Pinpoint the cell where the given text exists, returning its (x, y) midpoint coordinate. 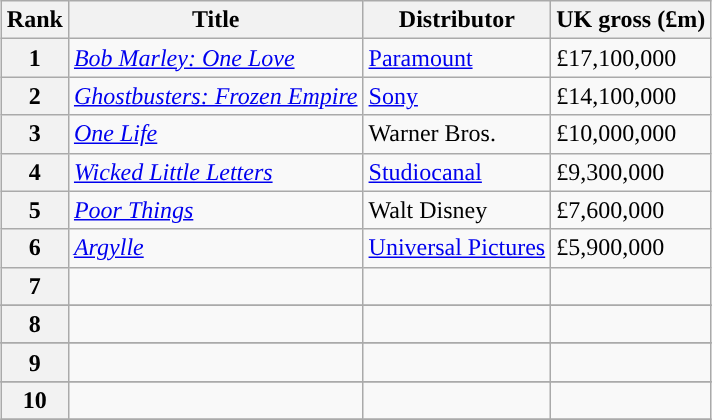
Universal Pictures (457, 248)
£17,100,000 (631, 58)
Title (216, 20)
8 (34, 324)
£7,600,000 (631, 210)
3 (34, 134)
One Life (216, 134)
Rank (34, 20)
Paramount (457, 58)
Warner Bros. (457, 134)
UK gross (£m) (631, 20)
Walt Disney (457, 210)
1 (34, 58)
9 (34, 362)
6 (34, 248)
£5,900,000 (631, 248)
Studiocanal (457, 172)
Distributor (457, 20)
7 (34, 286)
10 (34, 400)
£9,300,000 (631, 172)
£10,000,000 (631, 134)
£14,100,000 (631, 96)
Wicked Little Letters (216, 172)
Bob Marley: One Love (216, 58)
5 (34, 210)
Poor Things (216, 210)
2 (34, 96)
Sony (457, 96)
4 (34, 172)
Ghostbusters: Frozen Empire (216, 96)
Argylle (216, 248)
